For the text-containing cell, return its midpoint in (X, Y) coordinate format. 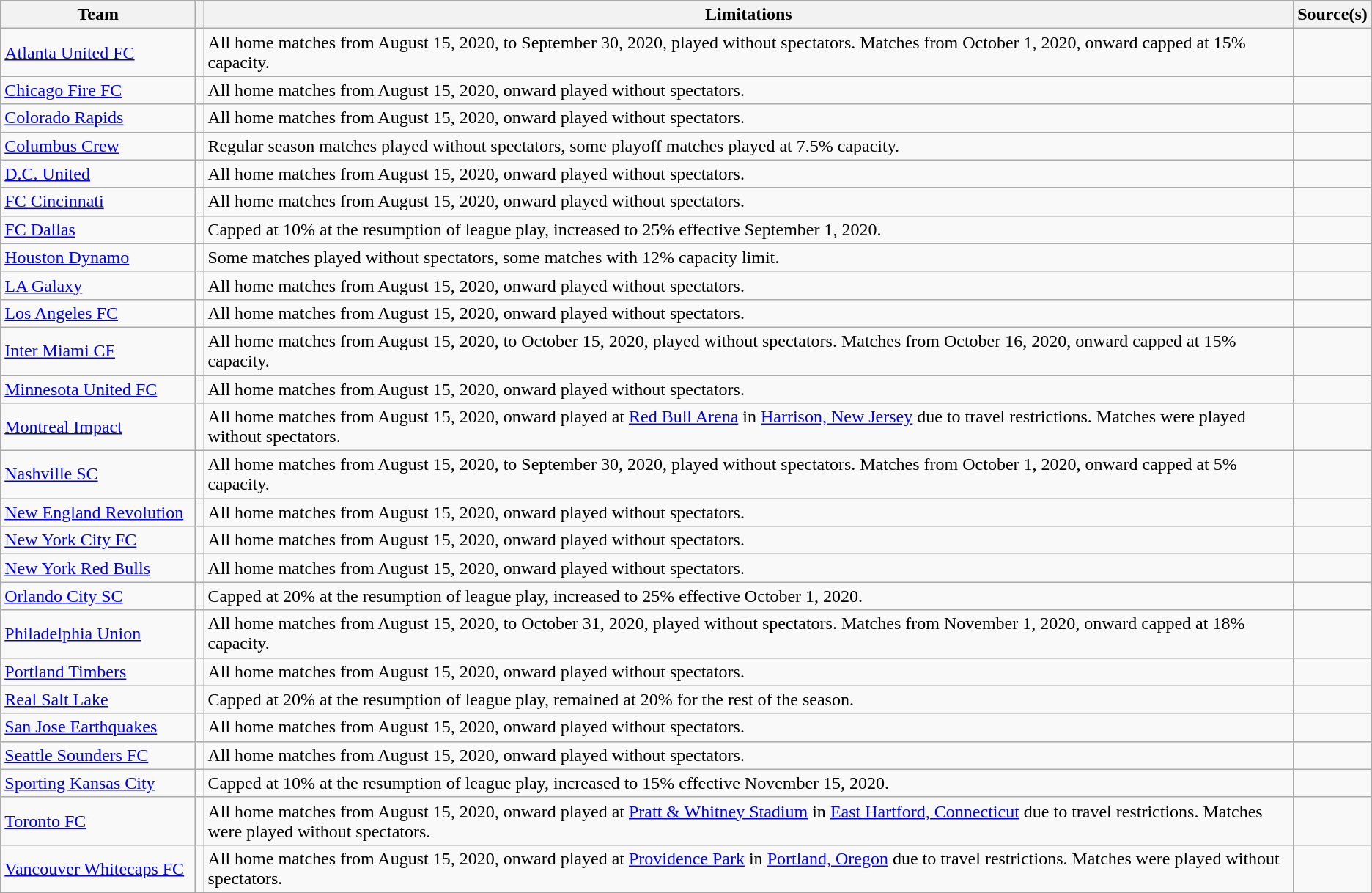
Portland Timbers (98, 672)
D.C. United (98, 174)
Houston Dynamo (98, 257)
Atlanta United FC (98, 53)
Real Salt Lake (98, 699)
Regular season matches played without spectators, some playoff matches played at 7.5% capacity. (749, 146)
Orlando City SC (98, 596)
Colorado Rapids (98, 118)
LA Galaxy (98, 285)
FC Dallas (98, 229)
San Jose Earthquakes (98, 727)
All home matches from August 15, 2020, to September 30, 2020, played without spectators. Matches from October 1, 2020, onward capped at 5% capacity. (749, 475)
Team (98, 15)
New York Red Bulls (98, 568)
All home matches from August 15, 2020, to October 31, 2020, played without spectators. Matches from November 1, 2020, onward capped at 18% capacity. (749, 633)
Source(s) (1332, 15)
Inter Miami CF (98, 350)
Vancouver Whitecaps FC (98, 868)
New England Revolution (98, 512)
Capped at 20% at the resumption of league play, remained at 20% for the rest of the season. (749, 699)
Seattle Sounders FC (98, 755)
Sporting Kansas City (98, 783)
Chicago Fire FC (98, 90)
Capped at 10% at the resumption of league play, increased to 15% effective November 15, 2020. (749, 783)
Los Angeles FC (98, 313)
New York City FC (98, 540)
Capped at 20% at the resumption of league play, increased to 25% effective October 1, 2020. (749, 596)
Nashville SC (98, 475)
Some matches played without spectators, some matches with 12% capacity limit. (749, 257)
Columbus Crew (98, 146)
All home matches from August 15, 2020, to October 15, 2020, played without spectators. Matches from October 16, 2020, onward capped at 15% capacity. (749, 350)
Toronto FC (98, 821)
Capped at 10% at the resumption of league play, increased to 25% effective September 1, 2020. (749, 229)
FC Cincinnati (98, 202)
All home matches from August 15, 2020, to September 30, 2020, played without spectators. Matches from October 1, 2020, onward capped at 15% capacity. (749, 53)
Philadelphia Union (98, 633)
Minnesota United FC (98, 389)
Limitations (749, 15)
Montreal Impact (98, 427)
